From the cell containing the given text, extract its center point as (x, y) coordinate. 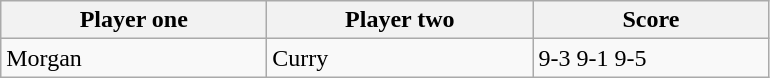
Morgan (134, 58)
9-3 9-1 9-5 (651, 58)
Player two (400, 20)
Player one (134, 20)
Curry (400, 58)
Score (651, 20)
